Capture the cell that displays the provided text and extract its (X, Y) central coordinate. 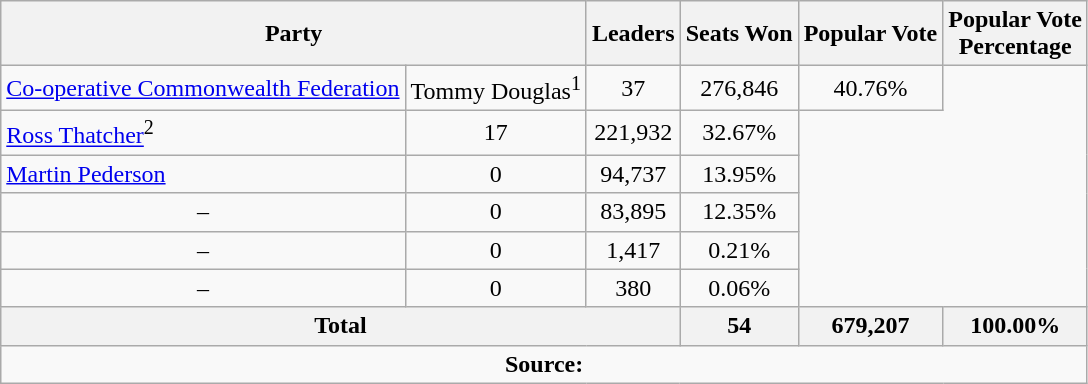
94,737 (633, 174)
Popular Vote (870, 34)
40.76% (870, 88)
Party (294, 34)
Co-operative Commonwealth Federation (203, 88)
13.95% (739, 174)
221,932 (633, 132)
380 (633, 288)
Total (340, 326)
37 (633, 88)
Ross Thatcher2 (203, 132)
100.00% (1016, 326)
54 (739, 326)
12.35% (739, 212)
1,417 (633, 250)
679,207 (870, 326)
Leaders (633, 34)
83,895 (633, 212)
Seats Won (739, 34)
Tommy Douglas1 (496, 88)
32.67% (739, 132)
17 (496, 132)
Martin Pederson (203, 174)
276,846 (739, 88)
Source: (544, 364)
Popular VotePercentage (1016, 34)
0.21% (739, 250)
0.06% (739, 288)
